Identify which cell holds the provided text, then report its [x, y] central coordinate. 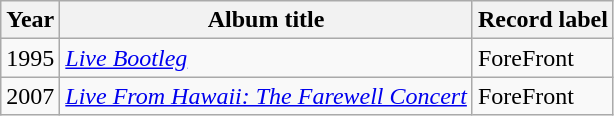
Album title [266, 20]
Live From Hawaii: The Farewell Concert [266, 96]
Record label [542, 20]
Live Bootleg [266, 58]
2007 [30, 96]
Year [30, 20]
1995 [30, 58]
